Locate the cell with the specified text and output its (X, Y) center coordinate. 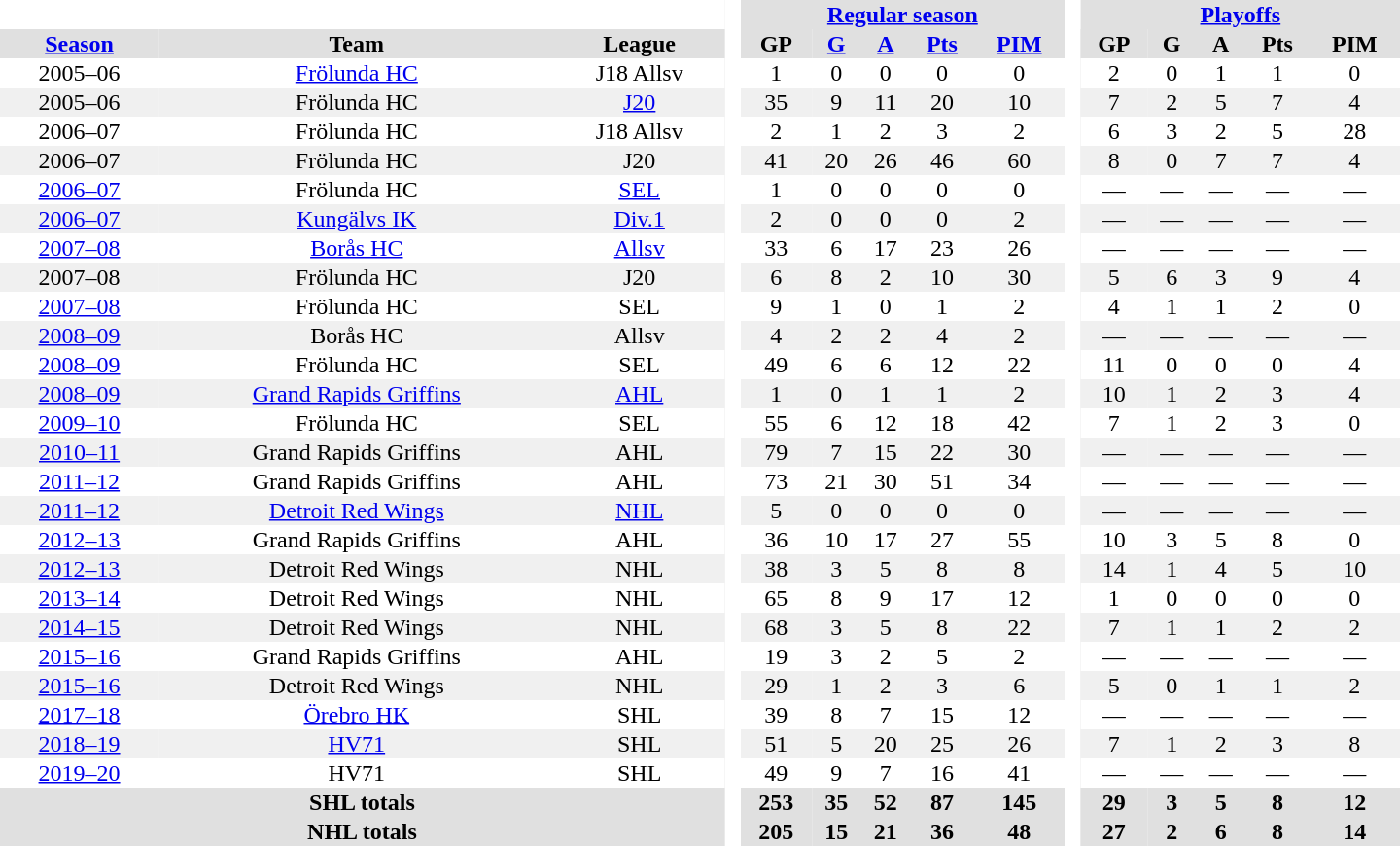
33 (776, 248)
Kungälvs IK (356, 219)
28 (1355, 131)
2018–19 (80, 744)
Div.1 (639, 219)
18 (942, 423)
73 (776, 481)
34 (1019, 481)
2013–14 (80, 598)
65 (776, 598)
16 (942, 773)
2017–18 (80, 715)
52 (887, 802)
87 (942, 802)
145 (1019, 802)
38 (776, 569)
48 (1019, 831)
60 (1019, 160)
2019–20 (80, 773)
39 (776, 715)
2010–11 (80, 452)
79 (776, 452)
68 (776, 627)
253 (776, 802)
42 (1019, 423)
Örebro HK (356, 715)
League (639, 44)
Regular season (902, 15)
46 (942, 160)
Team (356, 44)
2014–15 (80, 627)
Playoffs (1241, 15)
2009–10 (80, 423)
NHL totals (362, 831)
19 (776, 656)
SHL totals (362, 802)
25 (942, 744)
23 (942, 248)
205 (776, 831)
Season (80, 44)
